For the text-containing cell, return its midpoint in (x, y) coordinate format. 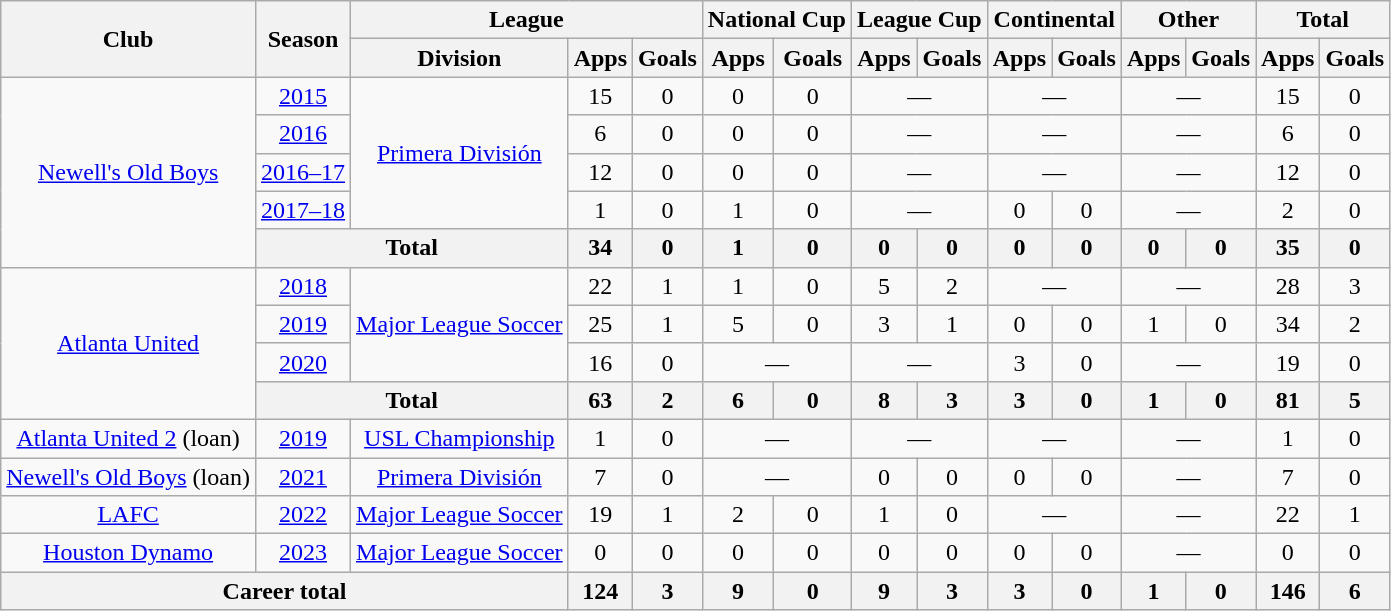
Newell's Old Boys (loan) (128, 477)
LAFC (128, 515)
124 (600, 591)
Club (128, 39)
Division (460, 58)
2015 (302, 96)
Houston Dynamo (128, 553)
National Cup (776, 20)
63 (600, 400)
2017–18 (302, 210)
2016 (302, 134)
28 (1288, 286)
146 (1288, 591)
2018 (302, 286)
2016–17 (302, 172)
Atlanta United 2 (loan) (128, 438)
Newell's Old Boys (128, 172)
16 (600, 362)
Season (302, 39)
Career total (284, 591)
2020 (302, 362)
USL Championship (460, 438)
35 (1288, 248)
8 (884, 400)
2021 (302, 477)
25 (600, 324)
League (527, 20)
Atlanta United (128, 343)
Continental (1054, 20)
Other (1188, 20)
2022 (302, 515)
League Cup (919, 20)
81 (1288, 400)
2023 (302, 553)
